Scan for the cell matching the given text and deliver its [X, Y] coordinate at center. 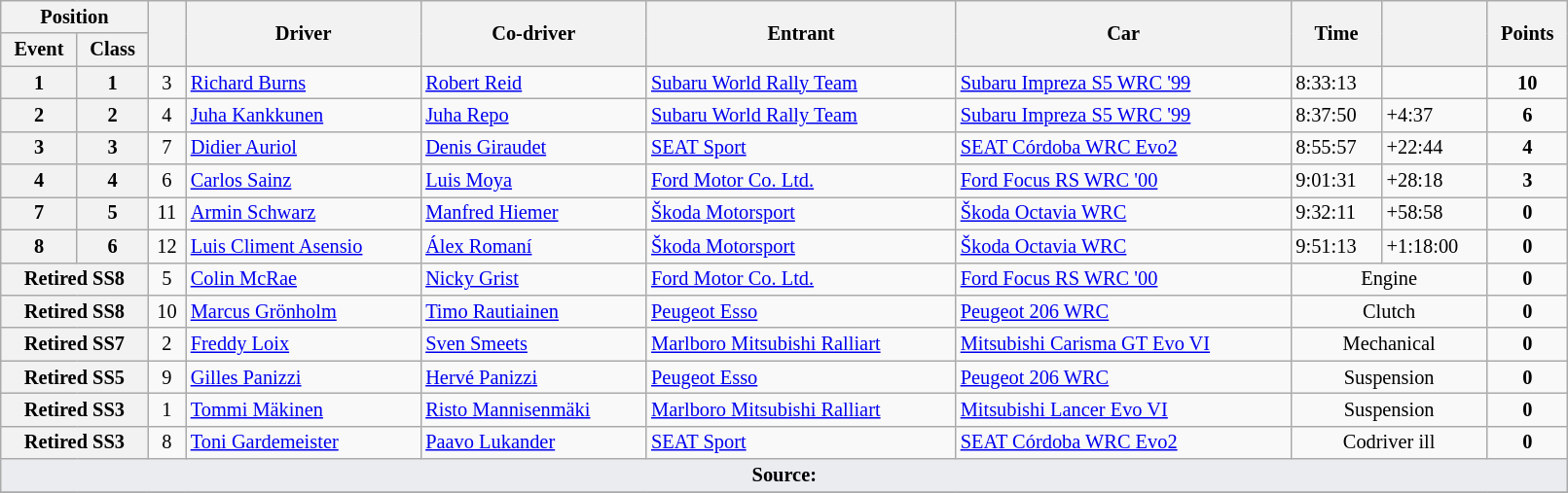
Mitsubishi Lancer Evo VI [1123, 409]
Didier Auriol [304, 148]
Paavo Lukander [533, 442]
Luis Moya [533, 181]
Mechanical [1388, 344]
Marcus Grönholm [304, 311]
Juha Kankkunen [304, 115]
Event [39, 50]
Mitsubishi Carisma GT Evo VI [1123, 344]
Clutch [1388, 311]
Gilles Panizzi [304, 377]
Armin Schwarz [304, 213]
Hervé Panizzi [533, 377]
Richard Burns [304, 83]
Driver [304, 33]
+1:18:00 [1435, 246]
+58:58 [1435, 213]
Colin McRae [304, 279]
Time [1335, 33]
Robert Reid [533, 83]
+22:44 [1435, 148]
Position [74, 17]
Toni Gardemeister [304, 442]
Retired SS5 [74, 377]
Co-driver [533, 33]
8:55:57 [1335, 148]
Tommi Mäkinen [304, 409]
Timo Rautiainen [533, 311]
Retired SS7 [74, 344]
9:51:13 [1335, 246]
Sven Smeets [533, 344]
Freddy Loix [304, 344]
+4:37 [1435, 115]
Juha Repo [533, 115]
Engine [1388, 279]
12 [167, 246]
9:32:11 [1335, 213]
Car [1123, 33]
Nicky Grist [533, 279]
Carlos Sainz [304, 181]
Manfred Hiemer [533, 213]
8:37:50 [1335, 115]
Entrant [801, 33]
9:01:31 [1335, 181]
Codriver ill [1388, 442]
Denis Giraudet [533, 148]
11 [167, 213]
Source: [784, 475]
Points [1528, 33]
9 [167, 377]
8:33:13 [1335, 83]
Luis Climent Asensio [304, 246]
Álex Romaní [533, 246]
+28:18 [1435, 181]
Risto Mannisenmäki [533, 409]
Class [113, 50]
